Find where the given text appears and provide that cell's center as (x, y) coordinate. 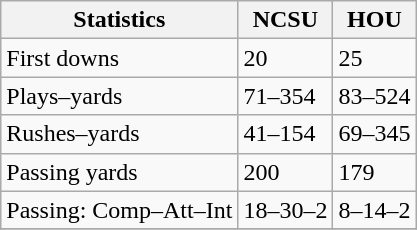
Rushes–yards (120, 134)
200 (286, 172)
83–524 (374, 96)
71–354 (286, 96)
First downs (120, 58)
HOU (374, 20)
25 (374, 58)
Passing: Comp–Att–Int (120, 210)
NCSU (286, 20)
8–14–2 (374, 210)
18–30–2 (286, 210)
179 (374, 172)
41–154 (286, 134)
Statistics (120, 20)
Plays–yards (120, 96)
Passing yards (120, 172)
20 (286, 58)
69–345 (374, 134)
